Extract the [X, Y] coordinate from the center of the cell holding the provided text.  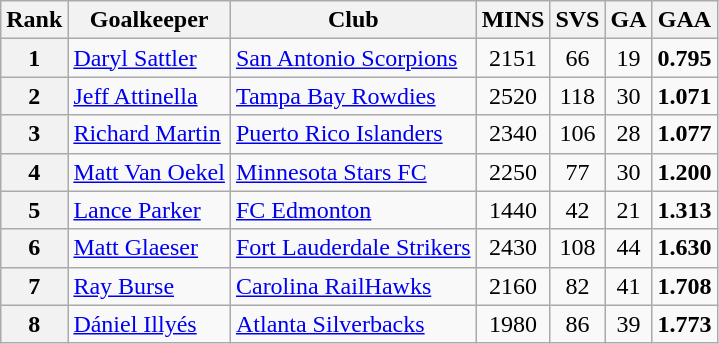
77 [578, 172]
GAA [684, 20]
Club [353, 20]
Ray Burse [150, 286]
San Antonio Scorpions [353, 58]
1.630 [684, 248]
2430 [513, 248]
Goalkeeper [150, 20]
1.773 [684, 324]
44 [628, 248]
0.795 [684, 58]
39 [628, 324]
106 [578, 134]
Puerto Rico Islanders [353, 134]
1.313 [684, 210]
1440 [513, 210]
GA [628, 20]
2 [34, 96]
2340 [513, 134]
66 [578, 58]
Fort Lauderdale Strikers [353, 248]
19 [628, 58]
Dániel Illyés [150, 324]
42 [578, 210]
1.077 [684, 134]
1980 [513, 324]
5 [34, 210]
1.071 [684, 96]
Tampa Bay Rowdies [353, 96]
1 [34, 58]
2151 [513, 58]
Matt Glaeser [150, 248]
2160 [513, 286]
Carolina RailHawks [353, 286]
41 [628, 286]
86 [578, 324]
6 [34, 248]
FC Edmonton [353, 210]
Minnesota Stars FC [353, 172]
82 [578, 286]
21 [628, 210]
3 [34, 134]
MINS [513, 20]
1.200 [684, 172]
108 [578, 248]
Matt Van Oekel [150, 172]
Lance Parker [150, 210]
7 [34, 286]
4 [34, 172]
118 [578, 96]
Daryl Sattler [150, 58]
SVS [578, 20]
Richard Martin [150, 134]
Jeff Attinella [150, 96]
1.708 [684, 286]
8 [34, 324]
2520 [513, 96]
2250 [513, 172]
Rank [34, 20]
Atlanta Silverbacks [353, 324]
28 [628, 134]
